Locate the cell with the specified text and output its (x, y) center coordinate. 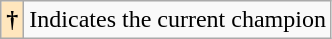
Indicates the current champion (178, 20)
† (12, 20)
